Locate the cell with the specified text and output its [x, y] center coordinate. 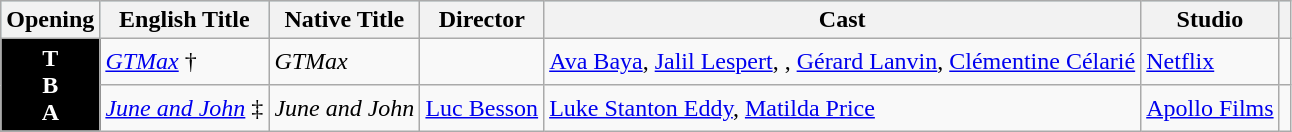
Studio [1210, 20]
Ava Baya, Jalil Lespert, , Gérard Lanvin, Clémentine Célarié [842, 62]
Director [482, 20]
Cast [842, 20]
June and John [344, 108]
Luc Besson [482, 108]
GTMax † [184, 62]
TBA [50, 85]
Apollo Films [1210, 108]
Luke Stanton Eddy, Matilda Price [842, 108]
Native Title [344, 20]
Opening [50, 20]
June and John ‡ [184, 108]
English Title [184, 20]
Netflix [1210, 62]
GTMax [344, 62]
